Return the [x, y] coordinate for the center point of the cell that contains the specified text.  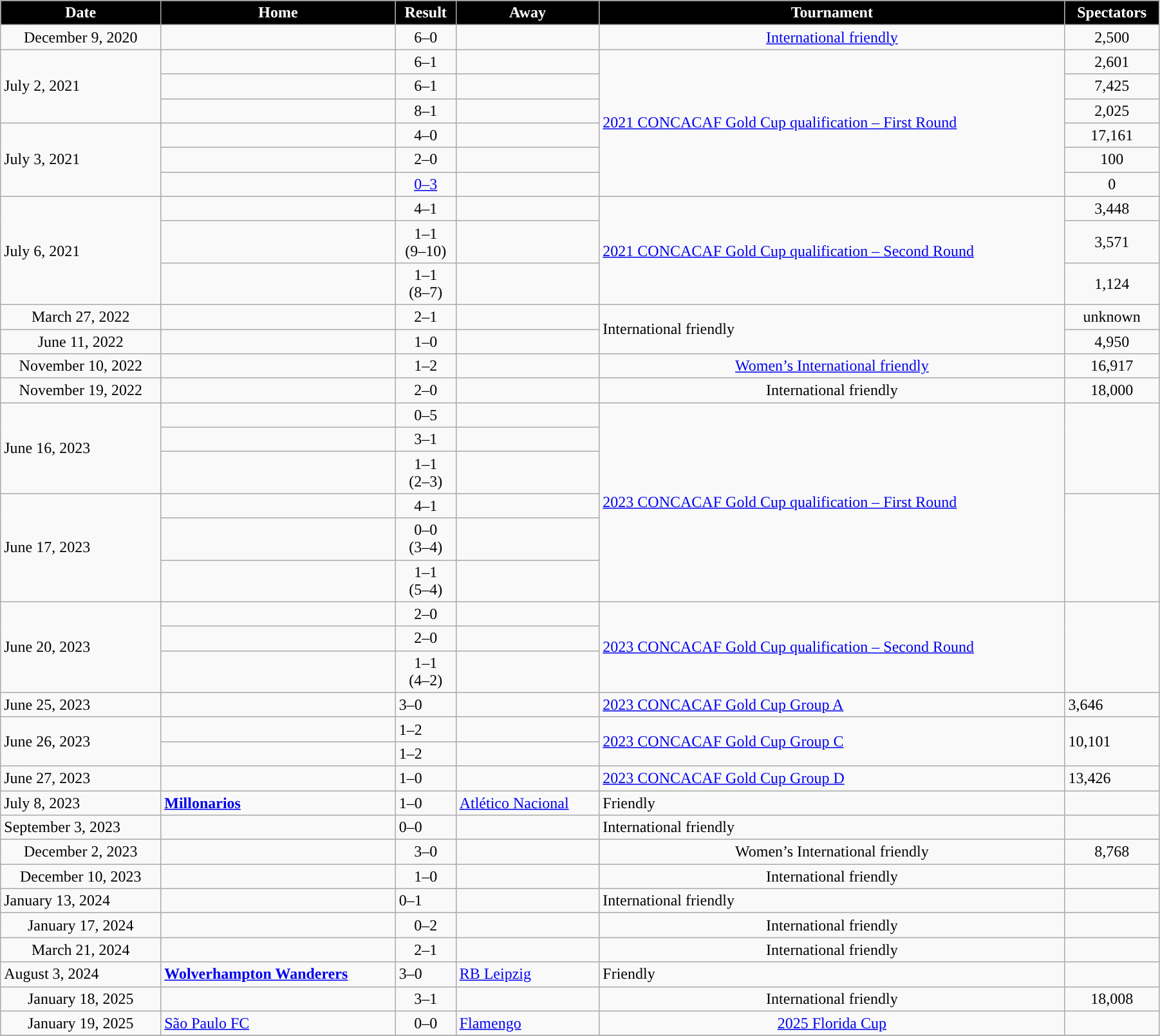
4,950 [1112, 342]
2,601 [1112, 62]
1–1(8–7) [426, 283]
Away [528, 13]
March 21, 2024 [81, 950]
0–2 [426, 925]
2,025 [1112, 111]
September 3, 2023 [81, 828]
3,571 [1112, 242]
3,448 [1112, 208]
June 11, 2022 [81, 342]
1,124 [1112, 283]
São Paulo FC [278, 1023]
June 25, 2023 [81, 705]
6–0 [426, 37]
November 10, 2022 [81, 366]
4–0 [426, 135]
July 3, 2021 [81, 160]
March 27, 2022 [81, 317]
June 26, 2023 [81, 741]
Millonarios [278, 802]
1–1(9–10) [426, 242]
2,500 [1112, 37]
2023 CONCACAF Gold Cup Group C [832, 741]
January 17, 2024 [81, 925]
June 20, 2023 [81, 647]
7,425 [1112, 86]
December 2, 2023 [81, 852]
2023 CONCACAF Gold Cup qualification – First Round [832, 502]
0 [1112, 184]
16,917 [1112, 366]
2023 CONCACAF Gold Cup Group A [832, 705]
100 [1112, 160]
Result [426, 13]
June 17, 2023 [81, 548]
17,161 [1112, 135]
1–1(4–2) [426, 672]
Date [81, 13]
0–1 [426, 901]
June 27, 2023 [81, 778]
Home [278, 13]
2023 CONCACAF Gold Cup Group D [832, 778]
January 19, 2025 [81, 1023]
December 9, 2020 [81, 37]
2021 CONCACAF Gold Cup qualification – Second Round [832, 250]
18,008 [1112, 999]
January 13, 2024 [81, 901]
18,000 [1112, 391]
Wolverhampton Wanderers [278, 974]
2021 CONCACAF Gold Cup qualification – First Round [832, 123]
0–3 [426, 184]
November 19, 2022 [81, 391]
July 2, 2021 [81, 86]
Flamengo [528, 1023]
0–5 [426, 415]
August 3, 2024 [81, 974]
8,768 [1112, 852]
0–0(3–4) [426, 539]
10,101 [1112, 741]
July 8, 2023 [81, 802]
3,646 [1112, 705]
Tournament [832, 13]
13,426 [1112, 778]
Spectators [1112, 13]
June 16, 2023 [81, 448]
December 10, 2023 [81, 876]
2023 CONCACAF Gold Cup qualification – Second Round [832, 647]
unknown [1112, 317]
2025 Florida Cup [832, 1023]
8–1 [426, 111]
Atlético Nacional [528, 802]
1–1(5–4) [426, 580]
January 18, 2025 [81, 999]
1–1(2–3) [426, 472]
July 6, 2021 [81, 250]
RB Leipzig [528, 974]
